Extract the (X, Y) coordinate from the center of the cell holding the provided text.  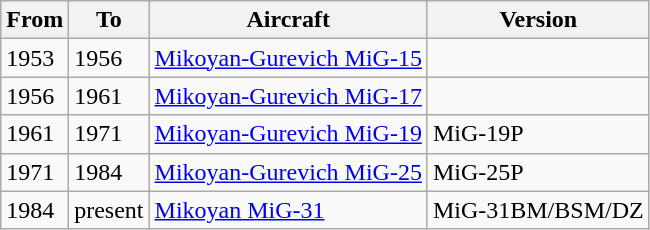
Mikoyan-Gurevich MiG-19 (288, 134)
Mikoyan-Gurevich MiG-17 (288, 96)
Mikoyan-Gurevich MiG-25 (288, 172)
Version (538, 20)
Mikoyan-Gurevich MiG-15 (288, 58)
MiG-19P (538, 134)
1953 (35, 58)
Aircraft (288, 20)
MiG-31BM/BSM/DZ (538, 210)
MiG-25P (538, 172)
From (35, 20)
Mikoyan MiG-31 (288, 210)
present (109, 210)
To (109, 20)
